Pinpoint the cell where the given text exists, returning its (X, Y) midpoint coordinate. 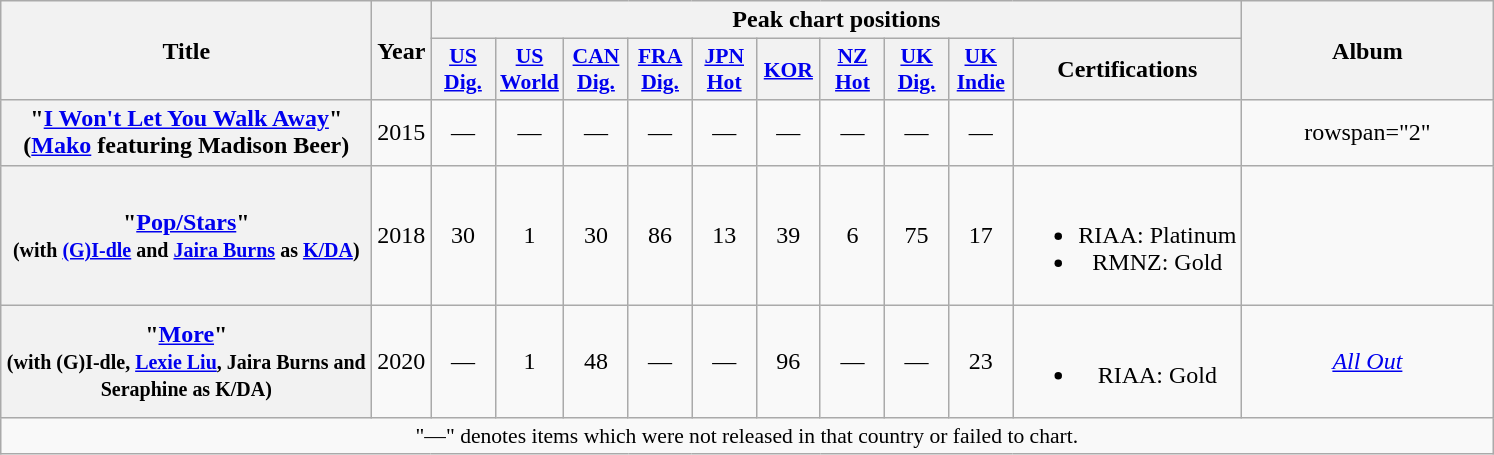
39 (788, 235)
6 (852, 235)
Album (1368, 50)
FRADig. (660, 70)
86 (660, 235)
2020 (402, 362)
"—" denotes items which were not released in that country or failed to chart. (747, 436)
"Pop/Stars"(with (G)I-dle and Jaira Burns as K/DA) (186, 235)
48 (596, 362)
JPN Hot (724, 70)
UKIndie (981, 70)
USWorld (530, 70)
USDig. (463, 70)
Peak chart positions (836, 20)
Year (402, 50)
"More"(with (G)I-dle, Lexie Liu, Jaira Burns and Seraphine as K/DA) (186, 362)
Title (186, 50)
Certifications (1128, 70)
RIAA: Gold (1128, 362)
CANDig. (596, 70)
All Out (1368, 362)
RIAA: PlatinumRMNZ: Gold (1128, 235)
13 (724, 235)
2018 (402, 235)
23 (981, 362)
KOR (788, 70)
"I Won't Let You Walk Away"(Mako featuring Madison Beer) (186, 132)
UKDig. (917, 70)
17 (981, 235)
NZHot (852, 70)
2015 (402, 132)
75 (917, 235)
rowspan="2" (1368, 132)
96 (788, 362)
